From the cell containing the given text, extract its center point as (x, y) coordinate. 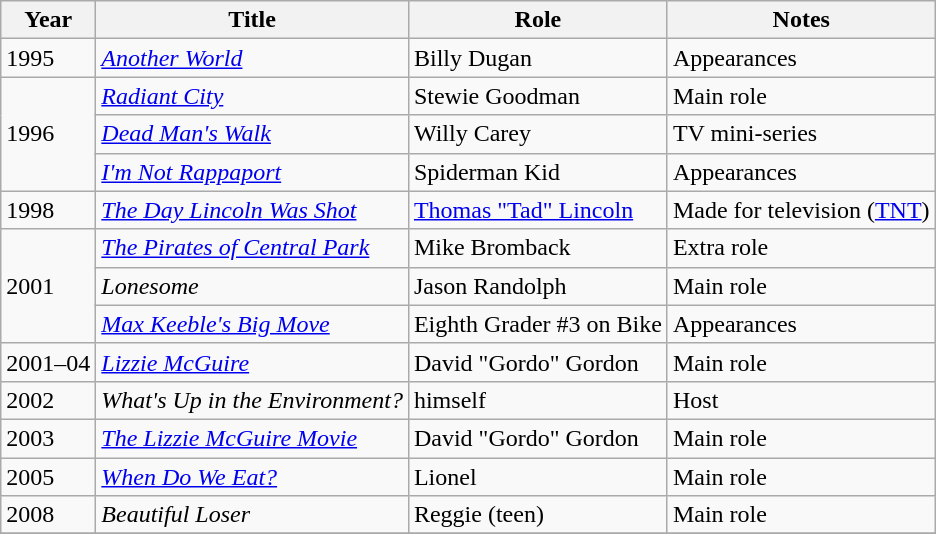
Dead Man's Walk (252, 134)
Lionel (538, 477)
Thomas "Tad" Lincoln (538, 210)
The Day Lincoln Was Shot (252, 210)
Radiant City (252, 96)
Stewie Goodman (538, 96)
Notes (801, 20)
Year (48, 20)
1996 (48, 134)
Billy Dugan (538, 58)
Lizzie McGuire (252, 362)
2002 (48, 400)
1995 (48, 58)
2008 (48, 515)
Beautiful Loser (252, 515)
Max Keeble's Big Move (252, 324)
TV mini-series (801, 134)
Reggie (teen) (538, 515)
Host (801, 400)
Lonesome (252, 286)
Title (252, 20)
Eighth Grader #3 on Bike (538, 324)
2003 (48, 438)
Spiderman Kid (538, 172)
The Pirates of Central Park (252, 248)
Role (538, 20)
Extra role (801, 248)
I'm Not Rappaport (252, 172)
2001 (48, 286)
Mike Bromback (538, 248)
himself (538, 400)
What's Up in the Environment? (252, 400)
Made for television (TNT) (801, 210)
When Do We Eat? (252, 477)
2005 (48, 477)
Jason Randolph (538, 286)
The Lizzie McGuire Movie (252, 438)
Willy Carey (538, 134)
Another World (252, 58)
1998 (48, 210)
2001–04 (48, 362)
